Identify which cell holds the provided text, then report its [X, Y] central coordinate. 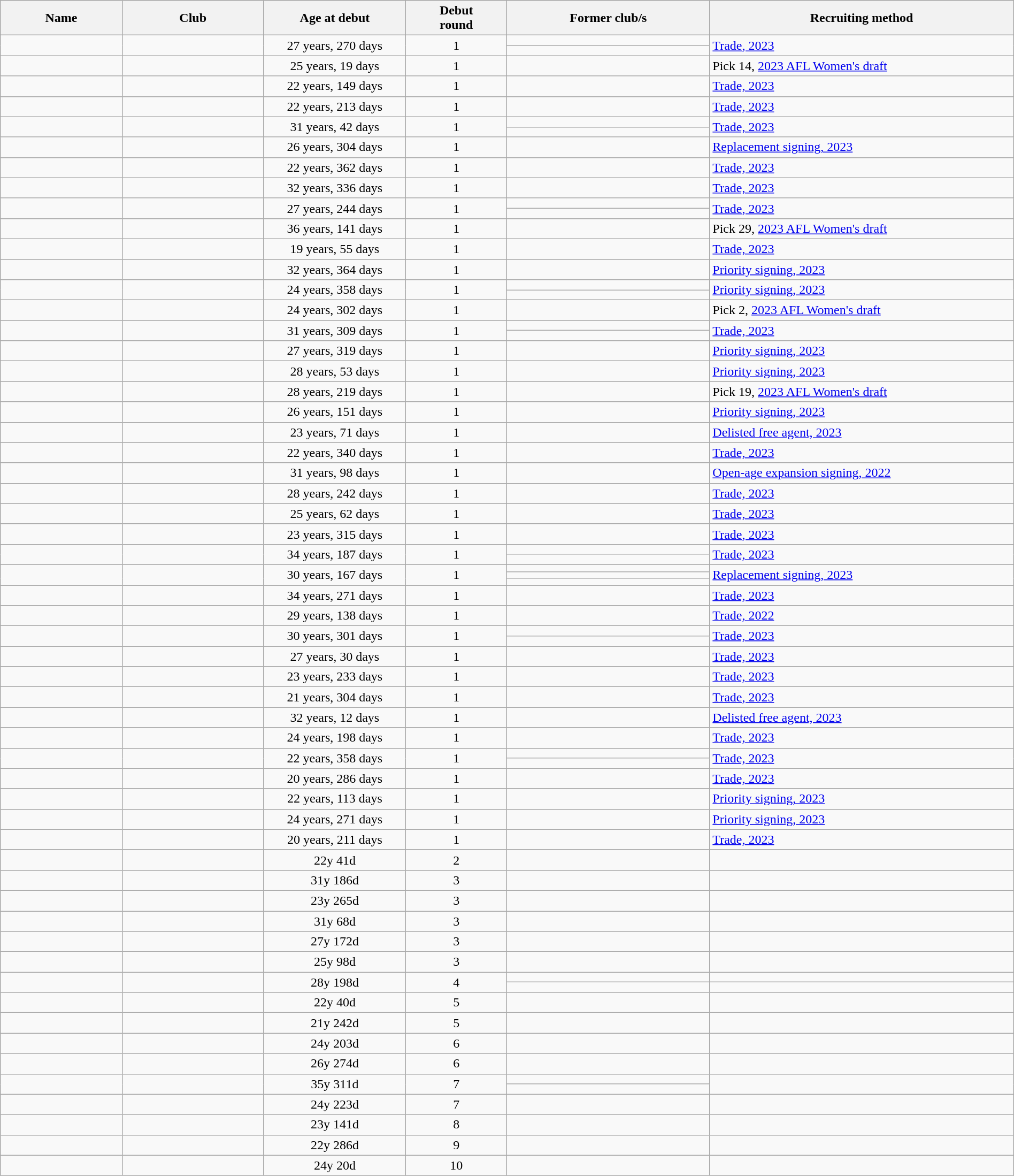
2 [457, 860]
36 years, 141 days [335, 228]
26 years, 304 days [335, 147]
22y 286d [335, 1145]
24y 203d [335, 1043]
32 years, 364 days [335, 269]
23y 265d [335, 900]
30 years, 167 days [335, 575]
32 years, 12 days [335, 717]
10 [457, 1165]
27 years, 30 days [335, 656]
23 years, 233 days [335, 677]
20 years, 286 days [335, 778]
31y 186d [335, 880]
32 years, 336 days [335, 188]
24 years, 358 days [335, 290]
28 years, 53 days [335, 371]
22 years, 340 days [335, 453]
Open-age expansion signing, 2022 [862, 473]
27 years, 270 days [335, 45]
4 [457, 982]
19 years, 55 days [335, 249]
22 years, 358 days [335, 758]
22 years, 213 days [335, 106]
35y 311d [335, 1084]
31 years, 42 days [335, 127]
31 years, 98 days [335, 473]
21 years, 304 days [335, 697]
28y 198d [335, 982]
23 years, 71 days [335, 432]
31 years, 309 days [335, 331]
9 [457, 1145]
29 years, 138 days [335, 616]
24 years, 271 days [335, 819]
23 years, 315 days [335, 534]
27 years, 244 days [335, 208]
Club [193, 18]
22 years, 113 days [335, 799]
22y 41d [335, 860]
26y 274d [335, 1064]
24 years, 302 days [335, 310]
23y 141d [335, 1125]
34 years, 187 days [335, 554]
26 years, 151 days [335, 412]
27y 172d [335, 942]
21y 242d [335, 1023]
Name [61, 18]
22 years, 362 days [335, 167]
28 years, 219 days [335, 392]
27 years, 319 days [335, 351]
22 years, 149 days [335, 86]
28 years, 242 days [335, 493]
Pick 19, 2023 AFL Women's draft [862, 392]
24y 223d [335, 1104]
25 years, 62 days [335, 514]
8 [457, 1125]
Recruiting method [862, 18]
Pick 2, 2023 AFL Women's draft [862, 310]
Debutround [457, 18]
20 years, 211 days [335, 839]
Pick 14, 2023 AFL Women's draft [862, 66]
25y 98d [335, 962]
31y 68d [335, 921]
22y 40d [335, 1003]
Former club/s [609, 18]
24y 20d [335, 1165]
Trade, 2022 [862, 616]
34 years, 271 days [335, 595]
Age at debut [335, 18]
25 years, 19 days [335, 66]
Pick 29, 2023 AFL Women's draft [862, 228]
24 years, 198 days [335, 738]
30 years, 301 days [335, 636]
